Determine the [x, y] coordinate at the center of the cell enclosing the given text.  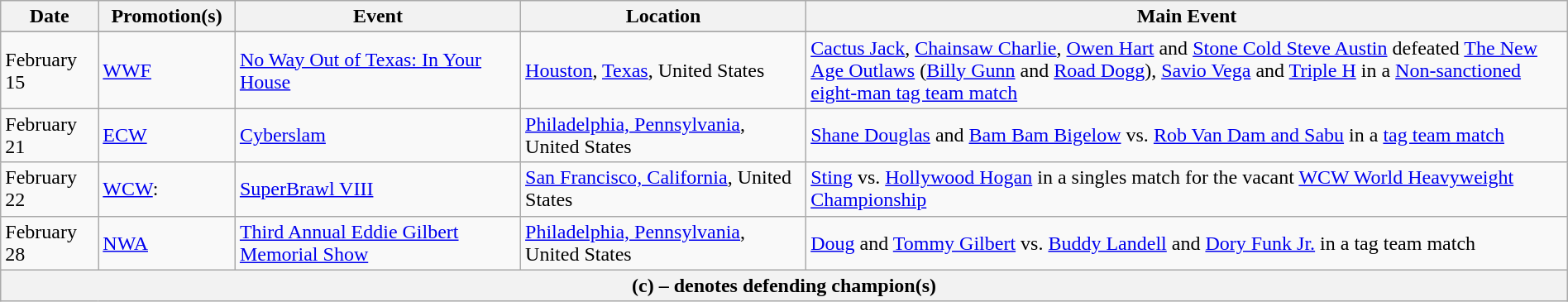
Third Annual Eddie Gilbert Memorial Show [377, 243]
Shane Douglas and Bam Bam Bigelow vs. Rob Van Dam and Sabu in a tag team match [1188, 136]
Main Event [1188, 17]
(c) – denotes defending champion(s) [784, 285]
ECW [167, 136]
Date [50, 17]
WWF [167, 70]
NWA [167, 243]
Event [377, 17]
Location [663, 17]
Sting vs. Hollywood Hogan in a singles match for the vacant WCW World Heavyweight Championship [1188, 189]
San Francisco, California, United States [663, 189]
Doug and Tommy Gilbert vs. Buddy Landell and Dory Funk Jr. in a tag team match [1188, 243]
Promotion(s) [167, 17]
February 15 [50, 70]
WCW: [167, 189]
February 22 [50, 189]
February 21 [50, 136]
No Way Out of Texas: In Your House [377, 70]
Houston, Texas, United States [663, 70]
Cyberslam [377, 136]
SuperBrawl VIII [377, 189]
February 28 [50, 243]
